Pinpoint the cell where the given text exists, returning its (X, Y) midpoint coordinate. 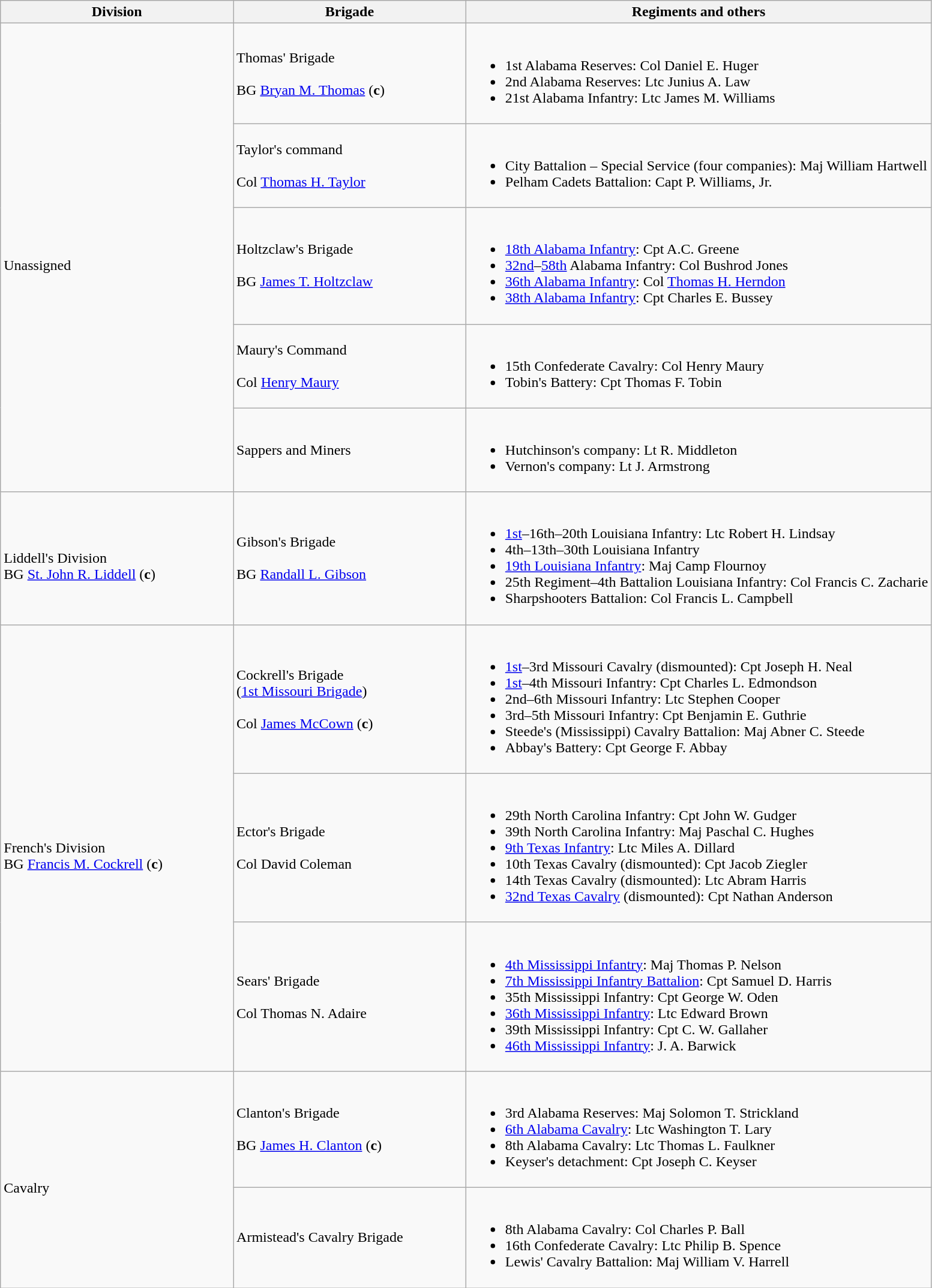
Regiments and others (699, 12)
Hutchinson's company: Lt R. MiddletonVernon's company: Lt J. Armstrong (699, 450)
Thomas' Brigade BG Bryan M. Thomas (c) (350, 73)
Gibson's Brigade BG Randall L. Gibson (350, 558)
Armistead's Cavalry Brigade (350, 1237)
Cavalry (117, 1179)
Unassigned (117, 258)
French's Division BG Francis M. Cockrell (c) (117, 848)
Sappers and Miners (350, 450)
Liddell's Division BG St. John R. Liddell (c) (117, 558)
Division (117, 12)
Ector's Brigade Col David Coleman (350, 848)
Maury's Command Col Henry Maury (350, 366)
Cockrell's Brigade(1st Missouri Brigade) Col James McCown (c) (350, 699)
Clanton's Brigade BG James H. Clanton (c) (350, 1129)
8th Alabama Cavalry: Col Charles P. Ball16th Confederate Cavalry: Ltc Philip B. SpenceLewis' Cavalry Battalion: Maj William V. Harrell (699, 1237)
15th Confederate Cavalry: Col Henry MauryTobin's Battery: Cpt Thomas F. Tobin (699, 366)
City Battalion – Special Service (four companies): Maj William HartwellPelham Cadets Battalion: Capt P. Williams, Jr. (699, 166)
Sears' Brigade Col Thomas N. Adaire (350, 996)
Brigade (350, 12)
Taylor's command Col Thomas H. Taylor (350, 166)
1st Alabama Reserves: Col Daniel E. Huger2nd Alabama Reserves: Ltc Junius A. Law21st Alabama Infantry: Ltc James M. Williams (699, 73)
Holtzclaw's Brigade BG James T. Holtzclaw (350, 266)
